Scan for the cell matching the given text and deliver its (x, y) coordinate at center. 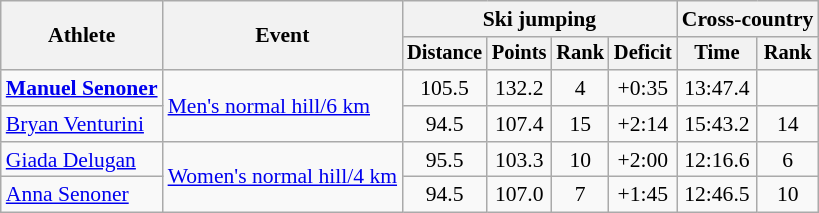
7 (580, 195)
+0:35 (643, 88)
Cross-country (748, 19)
Ski jumping (540, 19)
95.5 (444, 160)
13:47.4 (717, 88)
Distance (444, 54)
4 (580, 88)
105.5 (444, 88)
12:46.5 (717, 195)
107.0 (519, 195)
Men's normal hill/6 km (283, 106)
103.3 (519, 160)
Time (717, 54)
107.4 (519, 124)
6 (788, 160)
+1:45 (643, 195)
Manuel Senoner (82, 88)
Anna Senoner (82, 195)
Deficit (643, 54)
Event (283, 36)
Athlete (82, 36)
132.2 (519, 88)
+2:00 (643, 160)
Bryan Venturini (82, 124)
Points (519, 54)
15:43.2 (717, 124)
Women's normal hill/4 km (283, 178)
15 (580, 124)
14 (788, 124)
Giada Delugan (82, 160)
12:16.6 (717, 160)
+2:14 (643, 124)
